Extract the (X, Y) coordinate from the center of the cell holding the provided text.  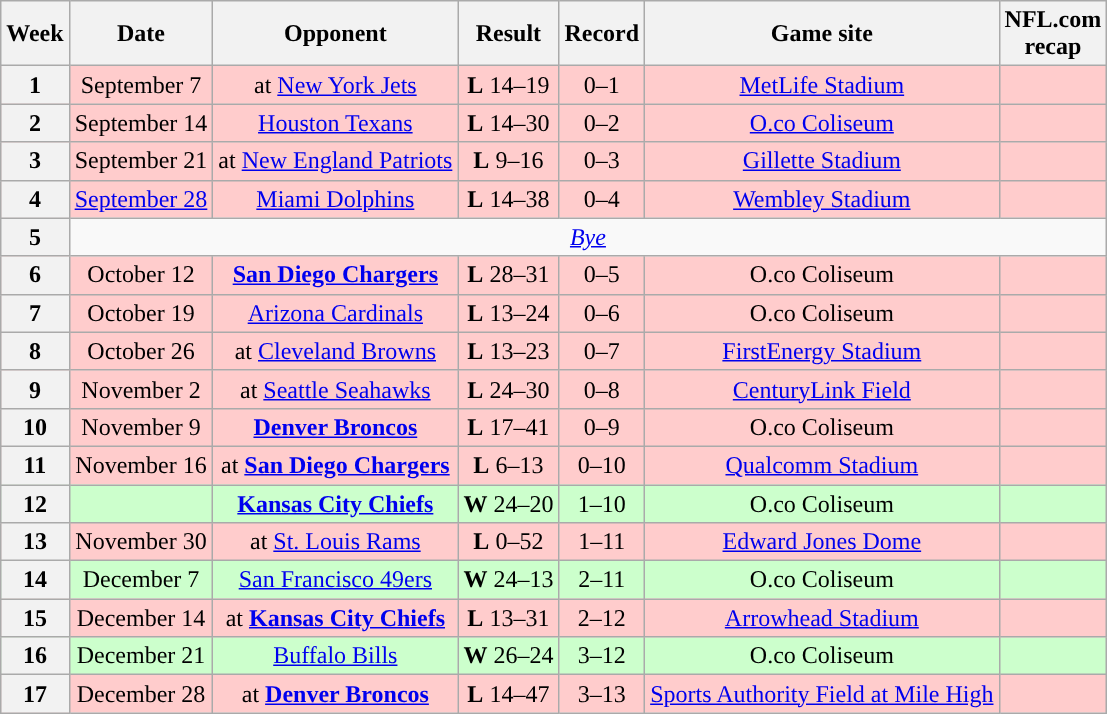
MetLife Stadium (822, 85)
September 21 (141, 161)
Houston Texans (336, 123)
Wembley Stadium (822, 199)
Game site (822, 34)
October 26 (141, 351)
11 (35, 465)
L 0–52 (508, 542)
3–12 (602, 656)
CenturyLink Field (822, 389)
September 28 (141, 199)
at Seattle Seahawks (336, 389)
L 28–31 (508, 275)
1 (35, 85)
8 (35, 351)
at Kansas City Chiefs (336, 618)
2–11 (602, 580)
at New England Patriots (336, 161)
at St. Louis Rams (336, 542)
W 24–20 (508, 503)
14 (35, 580)
December 14 (141, 618)
0–8 (602, 389)
L 14–19 (508, 85)
San Francisco 49ers (336, 580)
November 16 (141, 465)
15 (35, 618)
1–11 (602, 542)
7 (35, 313)
Sports Authority Field at Mile High (822, 694)
10 (35, 427)
NFL.comrecap (1053, 34)
December 7 (141, 580)
Denver Broncos (336, 427)
November 9 (141, 427)
Miami Dolphins (336, 199)
Kansas City Chiefs (336, 503)
Bye (588, 237)
L 17–41 (508, 427)
Gillette Stadium (822, 161)
0–7 (602, 351)
November 30 (141, 542)
FirstEnergy Stadium (822, 351)
Result (508, 34)
0–1 (602, 85)
5 (35, 237)
9 (35, 389)
0–3 (602, 161)
L 13–23 (508, 351)
September 14 (141, 123)
L 14–38 (508, 199)
December 28 (141, 694)
Record (602, 34)
0–5 (602, 275)
16 (35, 656)
at New York Jets (336, 85)
0–6 (602, 313)
Arizona Cardinals (336, 313)
at Denver Broncos (336, 694)
3 (35, 161)
November 2 (141, 389)
2–12 (602, 618)
Opponent (336, 34)
6 (35, 275)
at San Diego Chargers (336, 465)
Date (141, 34)
0–10 (602, 465)
L 24–30 (508, 389)
December 21 (141, 656)
4 (35, 199)
Arrowhead Stadium (822, 618)
San Diego Chargers (336, 275)
October 12 (141, 275)
0–4 (602, 199)
at Cleveland Browns (336, 351)
Buffalo Bills (336, 656)
Edward Jones Dome (822, 542)
L 6–13 (508, 465)
12 (35, 503)
W 26–24 (508, 656)
L 13–24 (508, 313)
L 13–31 (508, 618)
3–13 (602, 694)
1–10 (602, 503)
L 14–47 (508, 694)
17 (35, 694)
September 7 (141, 85)
2 (35, 123)
L 14–30 (508, 123)
0–2 (602, 123)
Week (35, 34)
0–9 (602, 427)
L 9–16 (508, 161)
W 24–13 (508, 580)
October 19 (141, 313)
Qualcomm Stadium (822, 465)
13 (35, 542)
